Find where the given text appears and provide that cell's center as (x, y) coordinate. 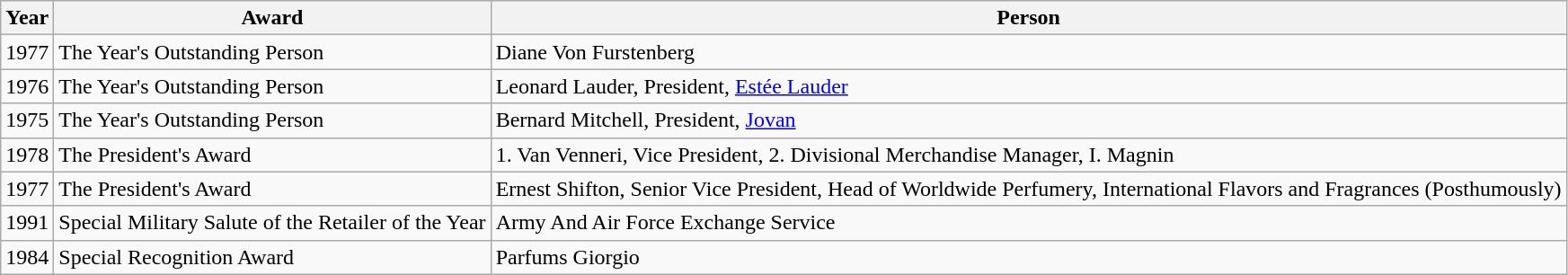
1. Van Venneri, Vice President, 2. Divisional Merchandise Manager, I. Magnin (1028, 155)
1984 (27, 257)
Special Military Salute of the Retailer of the Year (272, 223)
Leonard Lauder, President, Estée Lauder (1028, 86)
1976 (27, 86)
Parfums Giorgio (1028, 257)
Bernard Mitchell, President, Jovan (1028, 120)
1978 (27, 155)
Award (272, 18)
Person (1028, 18)
1991 (27, 223)
1975 (27, 120)
Diane Von Furstenberg (1028, 52)
Army And Air Force Exchange Service (1028, 223)
Ernest Shifton, Senior Vice President, Head of Worldwide Perfumery, International Flavors and Fragrances (Posthumously) (1028, 189)
Special Recognition Award (272, 257)
Year (27, 18)
